For the text-containing cell, return its midpoint in [x, y] coordinate format. 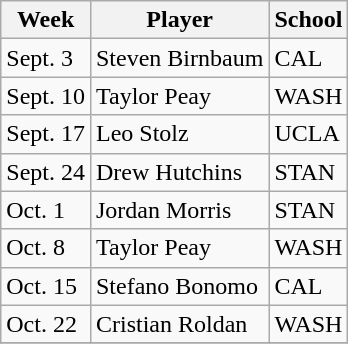
Jordan Morris [179, 210]
UCLA [308, 134]
Steven Birnbaum [179, 58]
Oct. 22 [46, 324]
Sept. 24 [46, 172]
Stefano Bonomo [179, 286]
Leo Stolz [179, 134]
Oct. 15 [46, 286]
Drew Hutchins [179, 172]
School [308, 20]
Sept. 3 [46, 58]
Oct. 1 [46, 210]
Oct. 8 [46, 248]
Sept. 17 [46, 134]
Player [179, 20]
Cristian Roldan [179, 324]
Week [46, 20]
Sept. 10 [46, 96]
